Return (X, Y) of the center of cell containing provided text 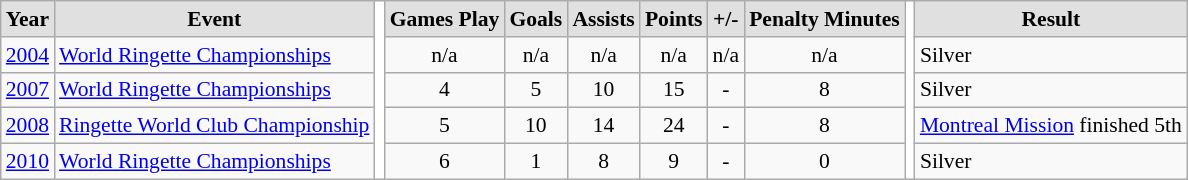
4 (445, 90)
Points (674, 19)
15 (674, 90)
Goals (536, 19)
Penalty Minutes (824, 19)
9 (674, 162)
+/- (726, 19)
Year (28, 19)
Montreal Mission finished 5th (1051, 126)
1 (536, 162)
2010 (28, 162)
24 (674, 126)
Result (1051, 19)
6 (445, 162)
Games Play (445, 19)
Assists (604, 19)
2004 (28, 55)
0 (824, 162)
2007 (28, 90)
Ringette World Club Championship (214, 126)
2008 (28, 126)
Event (214, 19)
14 (604, 126)
